Identify which cell holds the provided text, then report its [x, y] central coordinate. 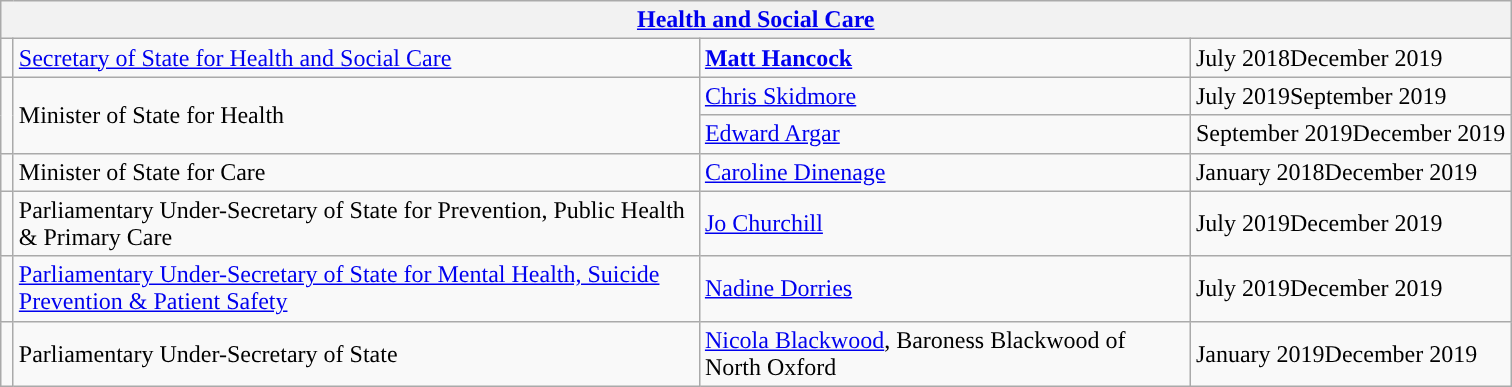
Secretary of State for Health and Social Care [356, 58]
Nadine Dorries [944, 288]
Edward Argar [944, 134]
July 2019September 2019 [1350, 96]
January 2019December 2019 [1350, 354]
January 2018December 2019 [1350, 172]
July 2018December 2019 [1350, 58]
Health and Social Care [756, 20]
Minister of State for Care [356, 172]
Nicola Blackwood, Baroness Blackwood of North Oxford [944, 354]
Matt Hancock [944, 58]
Parliamentary Under-Secretary of State for Prevention, Public Health & Primary Care [356, 224]
Chris Skidmore [944, 96]
Caroline Dinenage [944, 172]
Minister of State for Health [356, 115]
Jo Churchill [944, 224]
Parliamentary Under-Secretary of State [356, 354]
September 2019December 2019 [1350, 134]
Parliamentary Under-Secretary of State for Mental Health, Suicide Prevention & Patient Safety [356, 288]
